Search for the cell housing the specified text and yield its [X, Y] center coordinate. 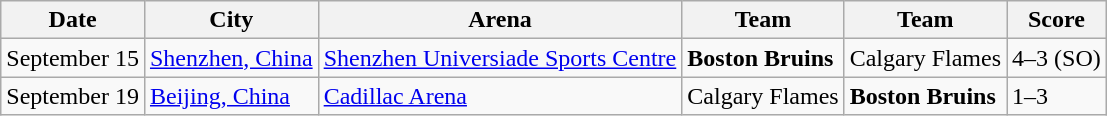
Shenzhen, China [231, 58]
September 15 [73, 58]
4–3 (SO) [1057, 58]
Date [73, 20]
Beijing, China [231, 96]
City [231, 20]
Cadillac Arena [500, 96]
Shenzhen Universiade Sports Centre [500, 58]
1–3 [1057, 96]
Score [1057, 20]
Arena [500, 20]
September 19 [73, 96]
